Provide the [x, y] coordinate of the cell's center where the given text is located.  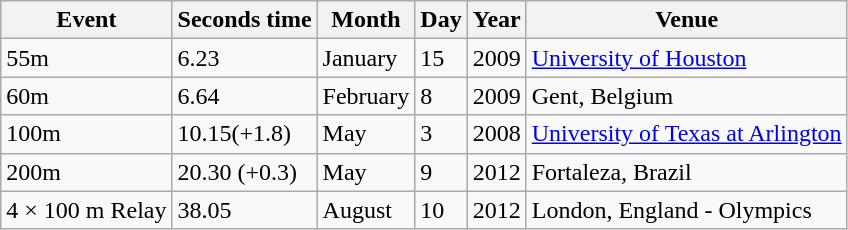
February [366, 96]
Venue [686, 20]
8 [441, 96]
University of Houston [686, 58]
9 [441, 172]
January [366, 58]
10 [441, 210]
6.23 [244, 58]
Event [86, 20]
10.15(+1.8) [244, 134]
Day [441, 20]
2008 [496, 134]
55m [86, 58]
Year [496, 20]
Month [366, 20]
London, England - Olympics [686, 210]
100m [86, 134]
3 [441, 134]
Seconds time [244, 20]
6.64 [244, 96]
Fortaleza, Brazil [686, 172]
200m [86, 172]
August [366, 210]
20.30 (+0.3) [244, 172]
4 × 100 m Relay [86, 210]
38.05 [244, 210]
University of Texas at Arlington [686, 134]
15 [441, 58]
60m [86, 96]
Gent, Belgium [686, 96]
